Pinpoint the cell where the given text exists, returning its [x, y] midpoint coordinate. 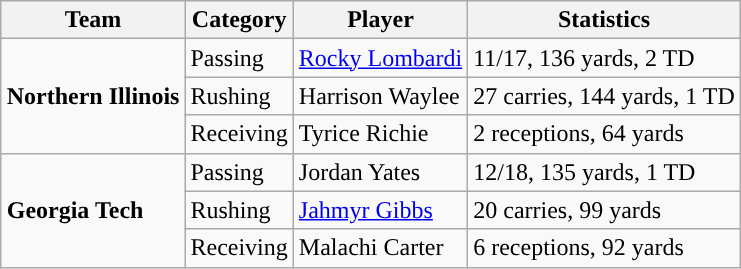
2 receptions, 64 yards [604, 134]
Malachi Carter [380, 248]
Harrison Waylee [380, 96]
Jordan Yates [380, 172]
Jahmyr Gibbs [380, 210]
12/18, 135 yards, 1 TD [604, 172]
Category [239, 20]
Rocky Lombardi [380, 58]
Player [380, 20]
6 receptions, 92 yards [604, 248]
27 carries, 144 yards, 1 TD [604, 96]
Tyrice Richie [380, 134]
Northern Illinois [93, 96]
Georgia Tech [93, 210]
Team [93, 20]
11/17, 136 yards, 2 TD [604, 58]
20 carries, 99 yards [604, 210]
Statistics [604, 20]
